Identify which cell holds the provided text, then report its (x, y) central coordinate. 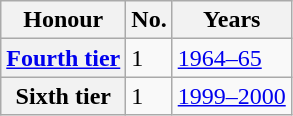
1999–2000 (232, 96)
Honour (64, 20)
No. (149, 20)
Years (232, 20)
Sixth tier (64, 96)
1964–65 (232, 58)
Fourth tier (64, 58)
